From the cell containing the given text, extract its center point as (X, Y) coordinate. 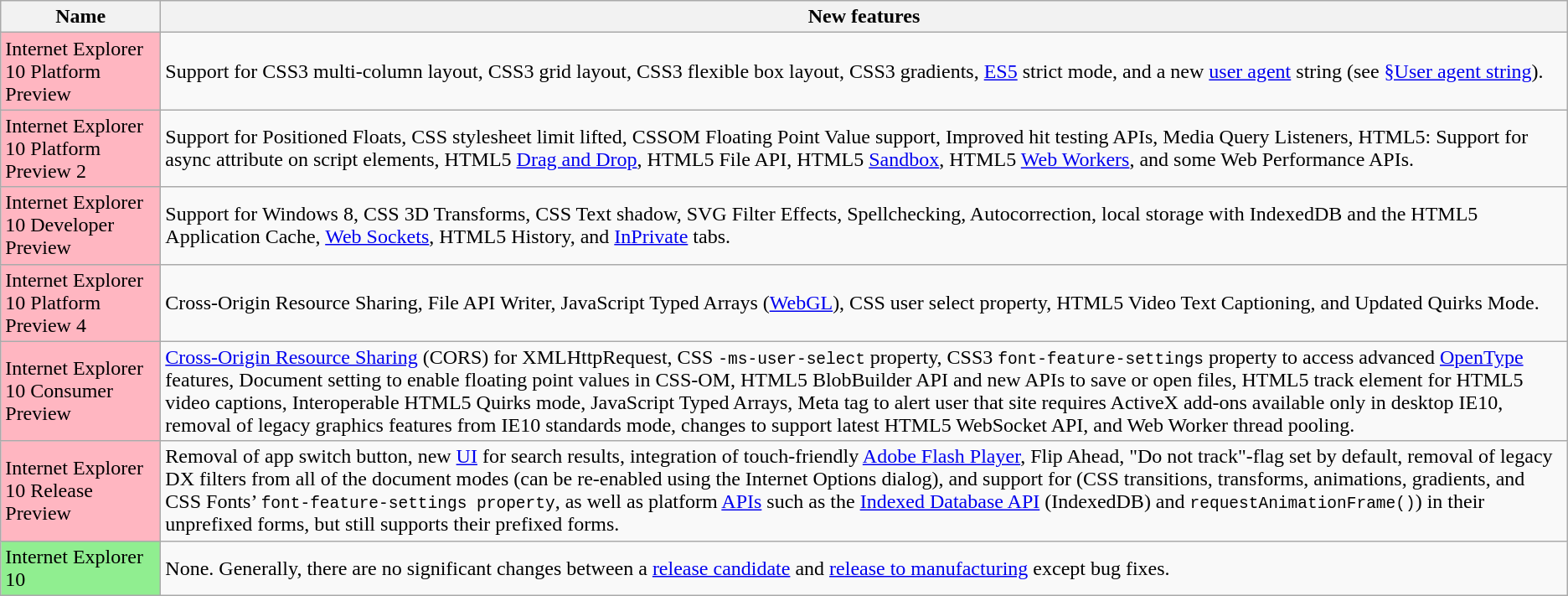
Internet Explorer 10 (80, 568)
Name (80, 17)
Internet Explorer 10 Consumer Preview (80, 391)
Internet Explorer 10 Platform Preview (80, 71)
None. Generally, there are no significant changes between a release candidate and release to manufacturing except bug fixes. (864, 568)
Internet Explorer 10 Developer Preview (80, 225)
Internet Explorer 10 Release Preview (80, 491)
New features (864, 17)
Internet Explorer 10 Platform Preview 4 (80, 303)
Internet Explorer 10 Platform Preview 2 (80, 148)
